Scan for the cell matching the given text and deliver its [X, Y] coordinate at center. 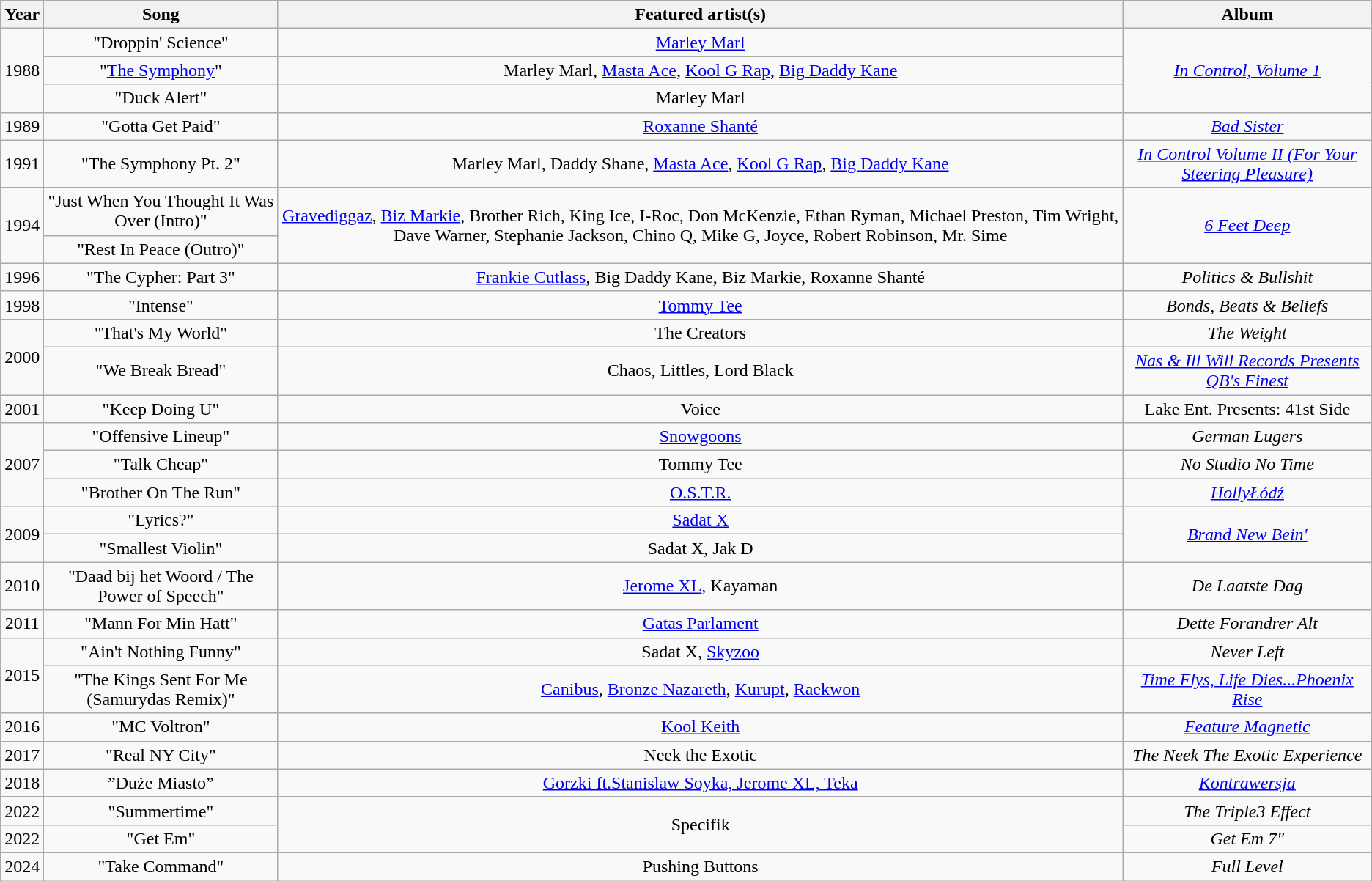
Bonds, Beats & Beliefs [1247, 305]
O.S.T.R. [701, 493]
"Summertime" [161, 811]
2007 [22, 465]
"Duck Alert" [161, 98]
Get Em 7" [1247, 838]
1998 [22, 305]
In Control, Volume 1 [1247, 70]
"The Cypher: Part 3" [161, 277]
1989 [22, 126]
No Studio No Time [1247, 465]
"The Symphony Pt. 2" [161, 164]
Politics & Bullshit [1247, 277]
"The Kings Sent For Me (Samurydas Remix)" [161, 689]
The Creators [701, 333]
"Lyrics?" [161, 520]
"The Symphony" [161, 70]
Marley Marl, Daddy Shane, Masta Ace, Kool G Rap, Big Daddy Kane [701, 164]
HollyŁódź [1247, 493]
In Control Volume II (For Your Steering Pleasure) [1247, 164]
The Triple3 Effect [1247, 811]
"Smallest Violin" [161, 548]
"Take Command" [161, 866]
Gatas Parlament [701, 624]
"Mann For Min Hatt" [161, 624]
"Intense" [161, 305]
"We Break Bread" [161, 371]
2017 [22, 755]
"Get Em" [161, 838]
Lake Ent. Presents: 41st Side [1247, 408]
Chaos, Littles, Lord Black [701, 371]
Bad Sister [1247, 126]
Time Flys, Life Dies...Phoenix Rise [1247, 689]
"That's My World" [161, 333]
Snowgoons [701, 437]
2015 [22, 676]
"Gotta Get Paid" [161, 126]
"Ain't Nothing Funny" [161, 652]
1991 [22, 164]
De Laatste Dag [1247, 586]
"Daad bij het Woord / The Power of Speech" [161, 586]
Featured artist(s) [701, 15]
"Keep Doing U" [161, 408]
2000 [22, 356]
Dette Forandrer Alt [1247, 624]
Pushing Buttons [701, 866]
The Neek The Exotic Experience [1247, 755]
Sadat X [701, 520]
Nas & Ill Will Records Presents QB's Finest [1247, 371]
Never Left [1247, 652]
The Weight [1247, 333]
"Droppin' Science" [161, 43]
2001 [22, 408]
Full Level [1247, 866]
Year [22, 15]
"MC Voltron" [161, 727]
Voice [701, 408]
"Talk Cheap" [161, 465]
Specifik [701, 825]
Sadat X, Skyzoo [701, 652]
"Just When You Thought It Was Over (Intro)" [161, 211]
"Offensive Lineup" [161, 437]
Frankie Cutlass, Big Daddy Kane, Biz Markie, Roxanne Shanté [701, 277]
”Duże Miasto” [161, 783]
Kontrawersja [1247, 783]
Song [161, 15]
"Brother On The Run" [161, 493]
Album [1247, 15]
6 Feet Deep [1247, 226]
2018 [22, 783]
1988 [22, 70]
"Rest In Peace (Outro)" [161, 249]
Canibus, Bronze Nazareth, Kurupt, Raekwon [701, 689]
Jerome XL, Kayaman [701, 586]
German Lugers [1247, 437]
Brand New Bein' [1247, 534]
1996 [22, 277]
2011 [22, 624]
Gorzki ft.Stanislaw Soyka, Jerome XL, Teka [701, 783]
2010 [22, 586]
2016 [22, 727]
Neek the Exotic [701, 755]
Kool Keith [701, 727]
2024 [22, 866]
"Real NY City" [161, 755]
1994 [22, 226]
Sadat X, Jak D [701, 548]
Feature Magnetic [1247, 727]
Roxanne Shanté [701, 126]
2009 [22, 534]
Marley Marl, Masta Ace, Kool G Rap, Big Daddy Kane [701, 70]
